From the cell containing the given text, extract its center point as [x, y] coordinate. 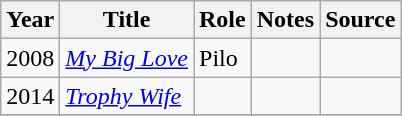
My Big Love [127, 58]
2008 [30, 58]
Notes [285, 20]
Year [30, 20]
Title [127, 20]
2014 [30, 96]
Trophy Wife [127, 96]
Source [360, 20]
Role [223, 20]
Pilo [223, 58]
